Return [X, Y] of the center of cell containing provided text 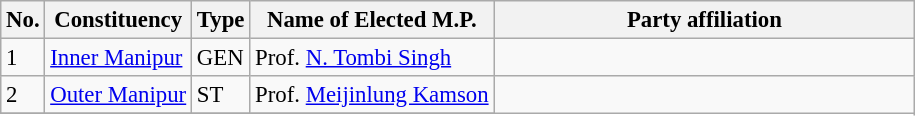
Type [221, 20]
No. [23, 20]
2 [23, 95]
ST [221, 95]
Prof. N. Tombi Singh [372, 58]
GEN [221, 58]
Party affiliation [704, 20]
Outer Manipur [118, 95]
Prof. Meijinlung Kamson [372, 95]
1 [23, 58]
Name of Elected M.P. [372, 20]
Constituency [118, 20]
Inner Manipur [118, 58]
